Output the [x, y] coordinate of the center of the cell containing the given text.  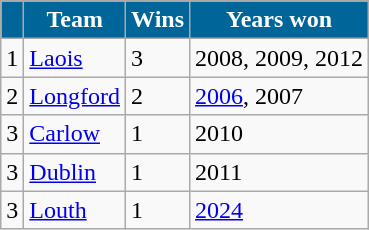
Longford [75, 96]
Dublin [75, 172]
Wins [158, 20]
Team [75, 20]
2024 [280, 210]
2011 [280, 172]
2010 [280, 134]
2008, 2009, 2012 [280, 58]
Carlow [75, 134]
2006, 2007 [280, 96]
Louth [75, 210]
Years won [280, 20]
Laois [75, 58]
